Pinpoint the cell where the given text exists, returning its [X, Y] midpoint coordinate. 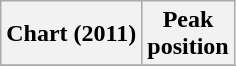
Chart (2011) [72, 34]
Peakposition [188, 34]
